Output the (X, Y) coordinate of the center of the cell containing the given text.  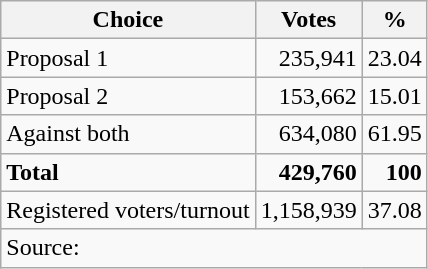
Source: (214, 248)
Registered voters/turnout (128, 210)
61.95 (394, 134)
37.08 (394, 210)
23.04 (394, 58)
1,158,939 (308, 210)
Proposal 2 (128, 96)
Against both (128, 134)
Proposal 1 (128, 58)
429,760 (308, 172)
Votes (308, 20)
Choice (128, 20)
Total (128, 172)
15.01 (394, 96)
% (394, 20)
153,662 (308, 96)
100 (394, 172)
634,080 (308, 134)
235,941 (308, 58)
